Find where the given text appears and provide that cell's center as [x, y] coordinate. 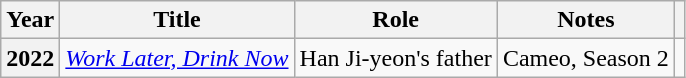
Title [177, 20]
Work Later, Drink Now [177, 58]
Year [30, 20]
Cameo, Season 2 [586, 58]
Han Ji-yeon's father [396, 58]
2022 [30, 58]
Role [396, 20]
Notes [586, 20]
